Output the (X, Y) coordinate of the center of the cell containing the given text.  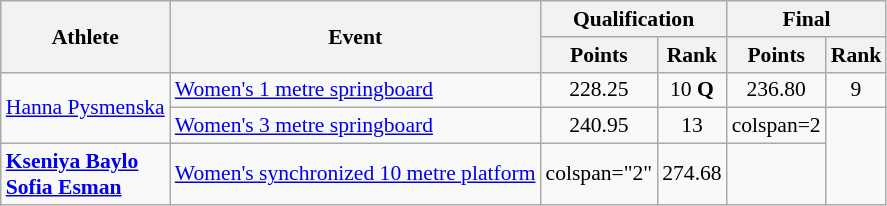
Women's 3 metre springboard (356, 126)
228.25 (600, 90)
13 (692, 126)
Athlete (86, 36)
240.95 (600, 126)
10 Q (692, 90)
Women's synchronized 10 metre platform (356, 174)
Women's 1 metre springboard (356, 90)
Kseniya BayloSofia Esman (86, 174)
Qualification (634, 19)
Final (807, 19)
9 (856, 90)
274.68 (692, 174)
236.80 (776, 90)
colspan=2 (776, 126)
colspan="2" (600, 174)
Event (356, 36)
Hanna Pysmenska (86, 108)
